Identify which cell holds the provided text, then report its [x, y] central coordinate. 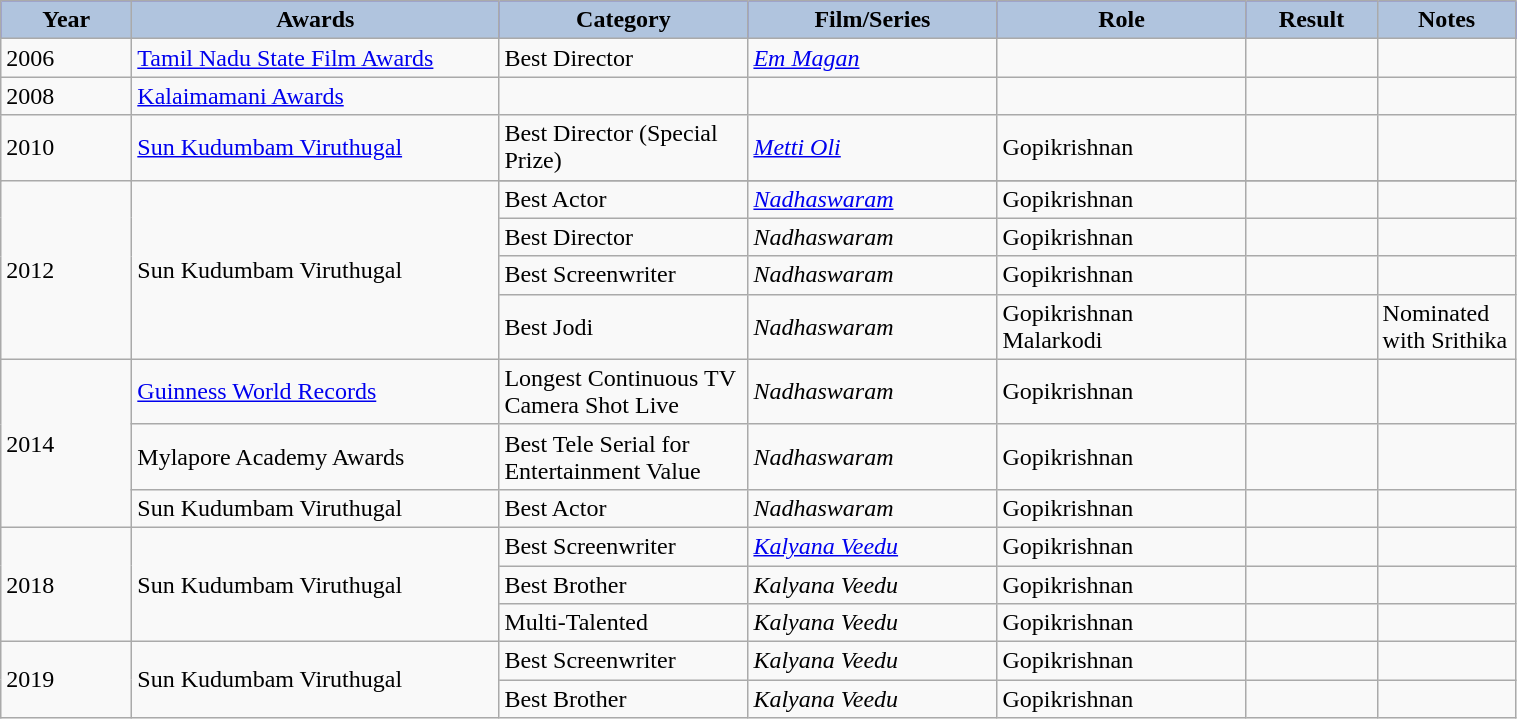
Role [1122, 20]
Year [66, 20]
GopikrishnanMalarkodi [1122, 326]
Best Jodi [624, 326]
2014 [66, 443]
Best Tele Serial for Entertainment Value [624, 456]
2012 [66, 270]
Tamil Nadu State Film Awards [316, 58]
Best Director (Special Prize) [624, 148]
Result [1312, 20]
Em Magan [872, 58]
2008 [66, 96]
2010 [66, 148]
2006 [66, 58]
2018 [66, 584]
2019 [66, 680]
Mylapore Academy Awards [316, 456]
Awards [316, 20]
Multi-Talented [624, 623]
Notes [1446, 20]
Kalaimamani Awards [316, 96]
Longest Continuous TV Camera Shot Live [624, 392]
Guinness World Records [316, 392]
Film/Series [872, 20]
Nominated with Srithika [1446, 326]
Category [624, 20]
Metti Oli [872, 148]
